Return the [x, y] coordinate for the center point of the cell that contains the specified text.  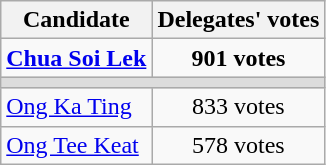
Ong Tee Keat [76, 145]
Delegates' votes [238, 20]
901 votes [238, 58]
Chua Soi Lek [76, 58]
Ong Ka Ting [76, 107]
Candidate [76, 20]
578 votes [238, 145]
833 votes [238, 107]
